Locate the cell with the specified text and output its [x, y] center coordinate. 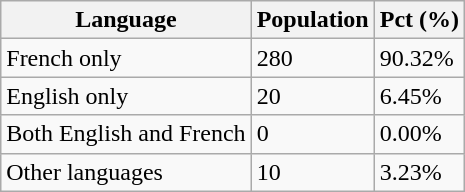
French only [126, 58]
3.23% [419, 172]
Population [312, 20]
90.32% [419, 58]
Language [126, 20]
Pct (%) [419, 20]
Both English and French [126, 134]
6.45% [419, 96]
0.00% [419, 134]
English only [126, 96]
280 [312, 58]
Other languages [126, 172]
10 [312, 172]
0 [312, 134]
20 [312, 96]
